Identify which cell holds the provided text, then report its (X, Y) central coordinate. 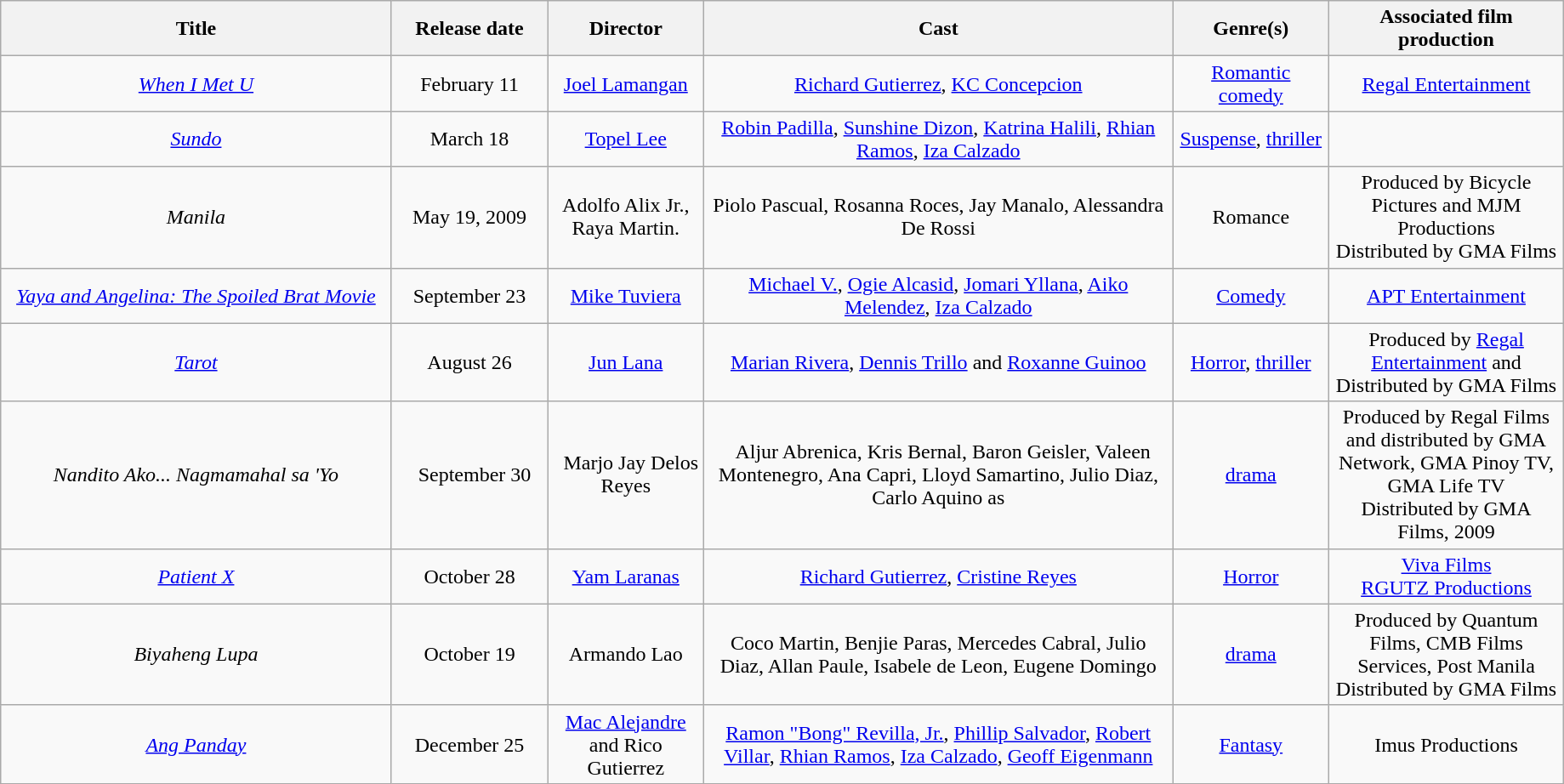
March 18 (469, 139)
Ramon "Bong" Revilla, Jr., Phillip Salvador, Robert Villar, Rhian Ramos, Iza Calzado, Geoff Eigenmann (939, 744)
Coco Martin, Benjie Paras, Mercedes Cabral, Julio Diaz, Allan Paule, Isabele de Leon, Eugene Domingo (939, 655)
August 26 (469, 362)
February 11 (469, 83)
APT Entertainment (1447, 296)
Suspense, thriller (1251, 139)
Aljur Abrenica, Kris Bernal, Baron Geisler, Valeen Montenegro, Ana Capri, Lloyd Samartino, Julio Diaz, Carlo Aquino as (939, 474)
Joel Lamangan (626, 83)
Yam Laranas (626, 577)
Viva FilmsRGUTZ Productions (1447, 577)
Jun Lana (626, 362)
Produced by Regal Films and distributed by GMA Network, GMA Pinoy TV, GMA Life TVDistributed by GMA Films, 2009 (1447, 474)
Title (196, 29)
Richard Gutierrez, KC Concepcion (939, 83)
Cast (939, 29)
September 23 (469, 296)
Produced by Bicycle Pictures and MJM ProductionsDistributed by GMA Films (1447, 218)
Richard Gutierrez, Cristine Reyes (939, 577)
Regal Entertainment (1447, 83)
Adolfo Alix Jr., Raya Martin. (626, 218)
Produced by Quantum Films, CMB Films Services, Post ManilaDistributed by GMA Films (1447, 655)
Sundo (196, 139)
Tarot (196, 362)
Romantic comedy (1251, 83)
Marian Rivera, Dennis Trillo and Roxanne Guinoo (939, 362)
Mike Tuviera (626, 296)
Romance (1251, 218)
Ang Panday (196, 744)
Armando Lao (626, 655)
Mac Alejandre and Rico Gutierrez (626, 744)
Produced by Regal Entertainment and Distributed by GMA Films (1447, 362)
Imus Productions (1447, 744)
Associated film production (1447, 29)
Director (626, 29)
Yaya and Angelina: The Spoiled Brat Movie (196, 296)
Patient X (196, 577)
Genre(s) (1251, 29)
September 30 (469, 474)
Manila (196, 218)
May 19, 2009 (469, 218)
October 28 (469, 577)
When I Met U (196, 83)
Marjo Jay Delos Reyes (626, 474)
Fantasy (1251, 744)
Nandito Ako... Nagmamahal sa 'Yo (196, 474)
Biyaheng Lupa (196, 655)
Michael V., Ogie Alcasid, Jomari Yllana, Aiko Melendez, Iza Calzado (939, 296)
December 25 (469, 744)
Horror, thriller (1251, 362)
Piolo Pascual, Rosanna Roces, Jay Manalo, Alessandra De Rossi (939, 218)
Topel Lee (626, 139)
October 19 (469, 655)
Horror (1251, 577)
Comedy (1251, 296)
Robin Padilla, Sunshine Dizon, Katrina Halili, Rhian Ramos, Iza Calzado (939, 139)
Release date (469, 29)
